Return (x, y) of the center of cell containing provided text 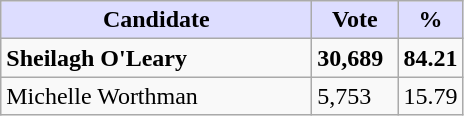
15.79 (430, 96)
84.21 (430, 58)
5,753 (355, 96)
% (430, 20)
Michelle Worthman (156, 96)
30,689 (355, 58)
Candidate (156, 20)
Vote (355, 20)
Sheilagh O'Leary (156, 58)
